Capture the cell that displays the provided text and extract its [x, y] central coordinate. 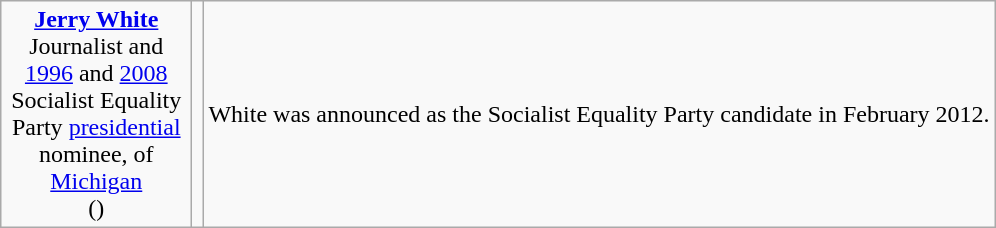
Jerry WhiteJournalist and 1996 and 2008 Socialist Equality Party presidential nominee, of Michigan() [96, 114]
White was announced as the Socialist Equality Party candidate in February 2012. [599, 114]
